Extract the (X, Y) coordinate from the center of the cell holding the provided text.  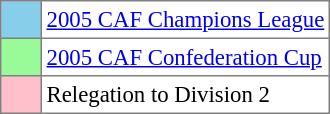
2005 CAF Confederation Cup (185, 57)
2005 CAF Champions League (185, 20)
Relegation to Division 2 (185, 95)
